For the text-containing cell, return its midpoint in [x, y] coordinate format. 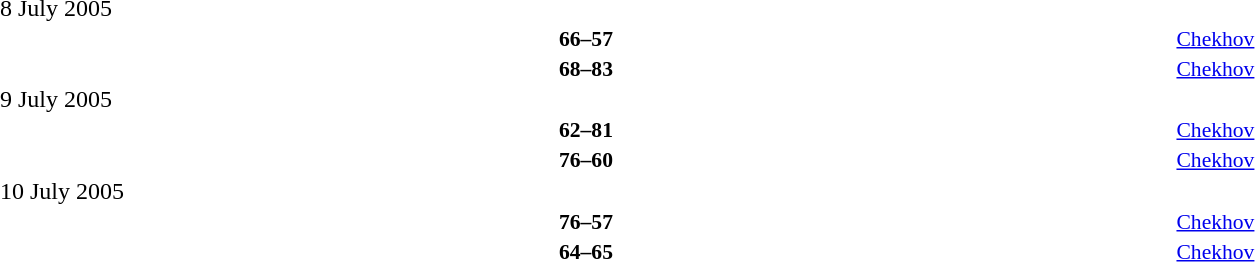
66–57 [586, 38]
68–83 [586, 68]
62–81 [586, 130]
76–60 [586, 160]
76–57 [586, 222]
